Output the (X, Y) coordinate of the center of the cell containing the given text.  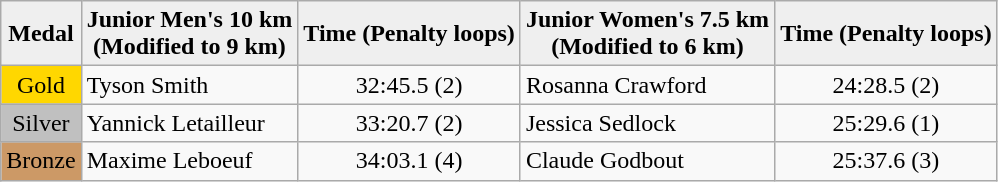
34:03.1 (4) (410, 161)
33:20.7 (2) (410, 123)
Yannick Letailleur (190, 123)
Jessica Sedlock (647, 123)
25:29.6 (1) (886, 123)
Tyson Smith (190, 85)
32:45.5 (2) (410, 85)
Gold (41, 85)
25:37.6 (3) (886, 161)
24:28.5 (2) (886, 85)
Junior Women's 7.5 km (Modified to 6 km) (647, 34)
Silver (41, 123)
Medal (41, 34)
Claude Godbout (647, 161)
Rosanna Crawford (647, 85)
Bronze (41, 161)
Maxime Leboeuf (190, 161)
Junior Men's 10 km (Modified to 9 km) (190, 34)
